Find where the given text appears and provide that cell's center as (x, y) coordinate. 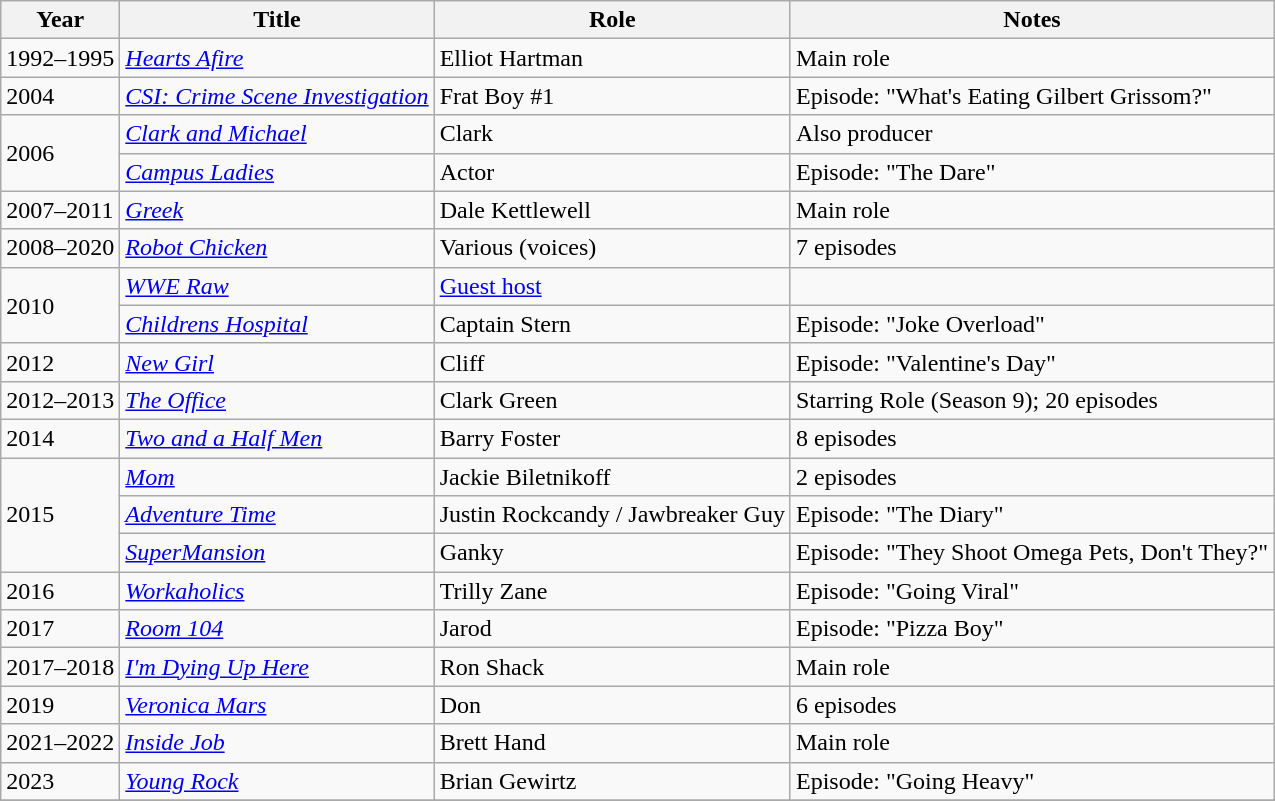
Brett Hand (612, 743)
Room 104 (277, 629)
Adventure Time (277, 515)
Trilly Zane (612, 591)
2004 (60, 96)
7 episodes (1032, 248)
6 episodes (1032, 705)
Clark and Michael (277, 134)
Young Rock (277, 781)
Captain Stern (612, 324)
Guest host (612, 286)
2014 (60, 438)
Various (voices) (612, 248)
Frat Boy #1 (612, 96)
2 episodes (1032, 477)
Year (60, 20)
Episode: "Joke Overload" (1032, 324)
2017 (60, 629)
The Office (277, 400)
2019 (60, 705)
2012 (60, 362)
Inside Job (277, 743)
1992–1995 (60, 58)
Campus Ladies (277, 172)
Barry Foster (612, 438)
Clark Green (612, 400)
Episode: "They Shoot Omega Pets, Don't They?" (1032, 553)
I'm Dying Up Here (277, 667)
Jarod (612, 629)
WWE Raw (277, 286)
Brian Gewirtz (612, 781)
Hearts Afire (277, 58)
Workaholics (277, 591)
Episode: "Pizza Boy" (1032, 629)
Jackie Biletnikoff (612, 477)
Mom (277, 477)
Episode: "Valentine's Day" (1032, 362)
Justin Rockcandy / Jawbreaker Guy (612, 515)
New Girl (277, 362)
2008–2020 (60, 248)
Actor (612, 172)
2017–2018 (60, 667)
2015 (60, 515)
2023 (60, 781)
SuperMansion (277, 553)
Episode: "The Diary" (1032, 515)
Episode: "The Dare" (1032, 172)
Title (277, 20)
Episode: "Going Viral" (1032, 591)
2021–2022 (60, 743)
Notes (1032, 20)
Starring Role (Season 9); 20 episodes (1032, 400)
2007–2011 (60, 210)
8 episodes (1032, 438)
Role (612, 20)
Episode: "What's Eating Gilbert Grissom?" (1032, 96)
2010 (60, 305)
2016 (60, 591)
Dale Kettlewell (612, 210)
Ganky (612, 553)
Also producer (1032, 134)
Two and a Half Men (277, 438)
Greek (277, 210)
Veronica Mars (277, 705)
Cliff (612, 362)
2012–2013 (60, 400)
Clark (612, 134)
Don (612, 705)
CSI: Crime Scene Investigation (277, 96)
2006 (60, 153)
Elliot Hartman (612, 58)
Episode: "Going Heavy" (1032, 781)
Childrens Hospital (277, 324)
Robot Chicken (277, 248)
Ron Shack (612, 667)
